Pinpoint the cell where the given text exists, returning its [X, Y] midpoint coordinate. 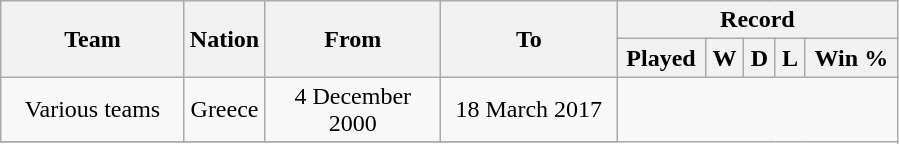
To [529, 39]
Nation [224, 39]
Played [661, 58]
D [760, 58]
L [790, 58]
Win % [852, 58]
18 March 2017 [529, 110]
W [724, 58]
Team [93, 39]
Various teams [93, 110]
Record [758, 20]
4 December 2000 [353, 110]
From [353, 39]
Greece [224, 110]
